Return [x, y] of the center of cell containing provided text 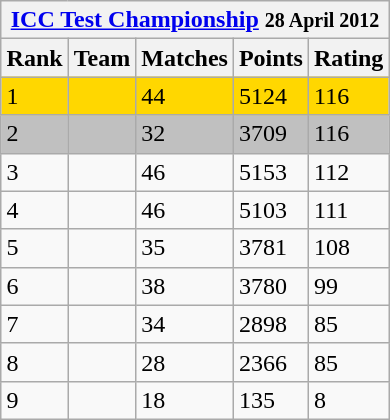
3 [34, 172]
5103 [270, 210]
44 [185, 96]
Rating [348, 58]
ICC Test Championship 28 April 2012 [195, 20]
1 [34, 96]
5124 [270, 96]
108 [348, 248]
3780 [270, 286]
Rank [34, 58]
7 [34, 324]
111 [348, 210]
32 [185, 134]
28 [185, 362]
35 [185, 248]
2 [34, 134]
135 [270, 400]
2366 [270, 362]
5153 [270, 172]
5 [34, 248]
Points [270, 58]
18 [185, 400]
99 [348, 286]
6 [34, 286]
34 [185, 324]
9 [34, 400]
2898 [270, 324]
112 [348, 172]
Team [102, 58]
3781 [270, 248]
38 [185, 286]
Matches [185, 58]
4 [34, 210]
3709 [270, 134]
